For the text-containing cell, return its midpoint in [x, y] coordinate format. 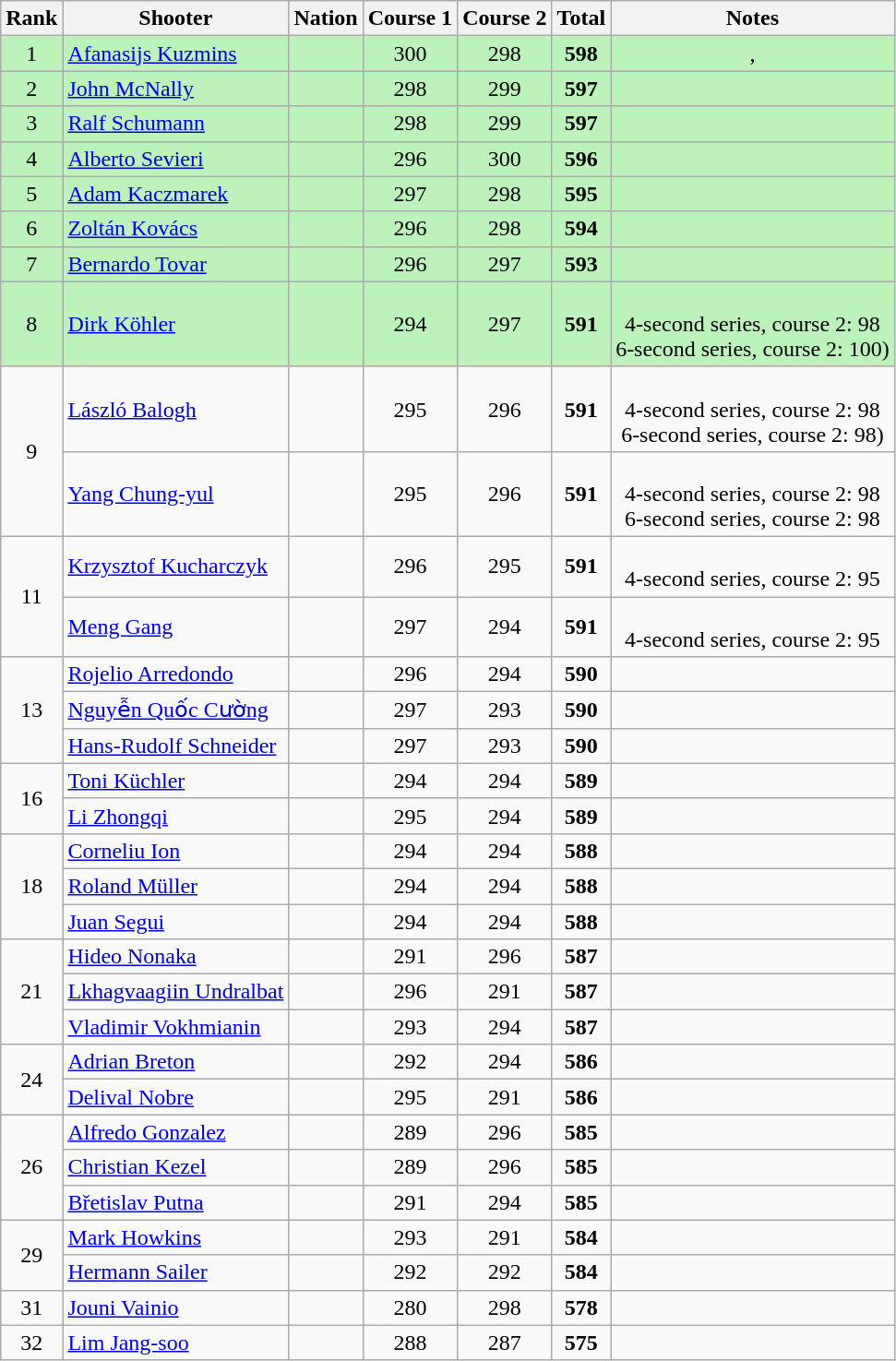
594 [581, 229]
578 [581, 1307]
Li Zhongqi [175, 816]
Mark Howkins [175, 1237]
Dirk Köhler [175, 324]
Delival Nobre [175, 1097]
John McNally [175, 89]
4 [31, 159]
Notes [753, 18]
9 [31, 451]
6 [31, 229]
8 [31, 324]
Course 2 [505, 18]
Lkhagvaagiin Undralbat [175, 992]
31 [31, 1307]
Corneliu Ion [175, 851]
Rojelio Arredondo [175, 675]
Krzysztof Kucharczyk [175, 567]
Adrian Breton [175, 1062]
4-second series, course 2: 98 6-second series, course 2: 98 [753, 494]
Nation [326, 18]
Vladimir Vokhmianin [175, 1027]
Hans-Rudolf Schneider [175, 746]
287 [505, 1343]
596 [581, 159]
Nguyễn Quốc Cường [175, 710]
Břetislav Putna [175, 1202]
1 [31, 54]
21 [31, 992]
Bernardo Tovar [175, 264]
288 [410, 1343]
13 [31, 710]
Toni Küchler [175, 781]
Jouni Vainio [175, 1307]
Ralf Schumann [175, 124]
, [753, 54]
Alfredo Gonzalez [175, 1132]
Alberto Sevieri [175, 159]
24 [31, 1080]
16 [31, 798]
595 [581, 194]
18 [31, 886]
4-second series, course 2: 98 6-second series, course 2: 98) [753, 409]
Hideo Nonaka [175, 957]
Afanasijs Kuzmins [175, 54]
Roland Müller [175, 886]
Meng Gang [175, 626]
2 [31, 89]
Christian Kezel [175, 1167]
Yang Chung-yul [175, 494]
32 [31, 1343]
Adam Kaczmarek [175, 194]
Hermann Sailer [175, 1272]
7 [31, 264]
László Balogh [175, 409]
593 [581, 264]
3 [31, 124]
Rank [31, 18]
Total [581, 18]
26 [31, 1167]
4-second series, course 2: 98 6-second series, course 2: 100) [753, 324]
Lim Jang-soo [175, 1343]
29 [31, 1255]
Shooter [175, 18]
280 [410, 1307]
Juan Segui [175, 922]
Zoltán Kovács [175, 229]
598 [581, 54]
575 [581, 1343]
Course 1 [410, 18]
5 [31, 194]
11 [31, 596]
